Find where the given text appears and provide that cell's center as [x, y] coordinate. 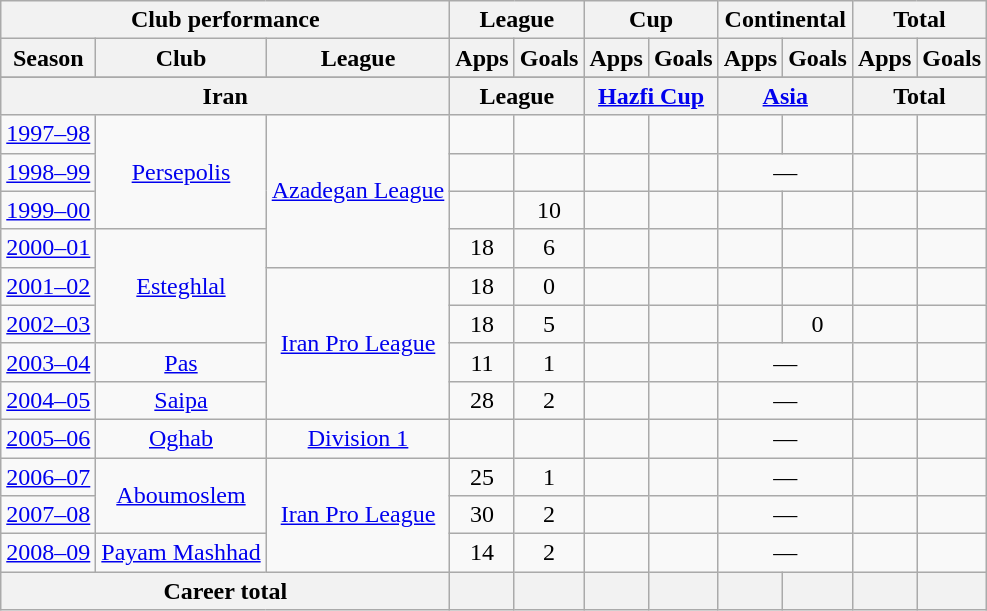
Iran [226, 96]
25 [482, 477]
2003–04 [48, 362]
Saipa [181, 400]
Persepolis [181, 172]
Asia [785, 96]
Club performance [226, 20]
Azadegan League [358, 191]
11 [482, 362]
10 [549, 210]
Continental [785, 20]
Season [48, 58]
14 [482, 553]
Hazfi Cup [651, 96]
Aboumoslem [181, 496]
1998–99 [48, 172]
5 [549, 324]
2004–05 [48, 400]
Cup [651, 20]
2001–02 [48, 286]
6 [549, 248]
1997–98 [48, 134]
Payam Mashhad [181, 553]
1999–00 [48, 210]
28 [482, 400]
Division 1 [358, 438]
Esteghlal [181, 286]
2005–06 [48, 438]
Pas [181, 362]
2002–03 [48, 324]
Career total [226, 591]
Oghab [181, 438]
2006–07 [48, 477]
2000–01 [48, 248]
30 [482, 515]
Club [181, 58]
2007–08 [48, 515]
2008–09 [48, 553]
